Return the (x, y) coordinate for the center point of the cell that contains the specified text.  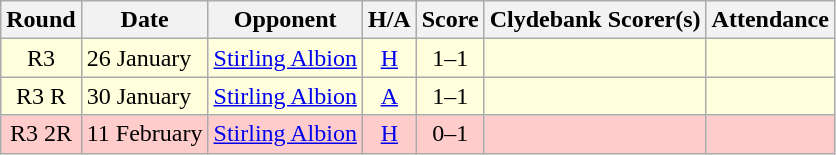
11 February (144, 134)
R3 (41, 58)
Clydebank Scorer(s) (595, 20)
A (389, 96)
26 January (144, 58)
R3 R (41, 96)
30 January (144, 96)
0–1 (450, 134)
H/A (389, 20)
Attendance (770, 20)
Date (144, 20)
Round (41, 20)
Opponent (285, 20)
R3 2R (41, 134)
Score (450, 20)
